Search for the cell housing the specified text and yield its [X, Y] center coordinate. 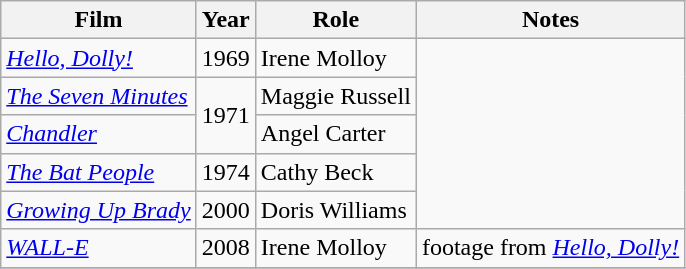
1974 [226, 172]
Role [336, 20]
footage from Hello, Dolly! [550, 248]
Chandler [99, 134]
2008 [226, 248]
Maggie Russell [336, 96]
Notes [550, 20]
The Bat People [99, 172]
Cathy Beck [336, 172]
Hello, Dolly! [99, 58]
Angel Carter [336, 134]
Film [99, 20]
1969 [226, 58]
Year [226, 20]
2000 [226, 210]
The Seven Minutes [99, 96]
Growing Up Brady [99, 210]
WALL-E [99, 248]
Doris Williams [336, 210]
1971 [226, 115]
